Determine the [x, y] coordinate at the center of the cell enclosing the given text.  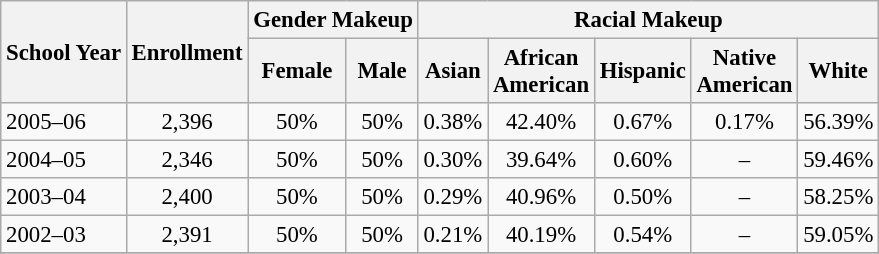
2,391 [187, 235]
59.05% [838, 235]
2,396 [187, 122]
0.30% [452, 160]
0.60% [642, 160]
58.25% [838, 197]
0.50% [642, 197]
0.21% [452, 235]
0.67% [642, 122]
2005–06 [64, 122]
56.39% [838, 122]
2003–04 [64, 197]
Gender Makeup [333, 20]
Racial Makeup [648, 20]
Asian [452, 72]
0.17% [744, 122]
Female [297, 72]
Male [382, 72]
Native American [744, 72]
2002–03 [64, 235]
2,346 [187, 160]
40.96% [542, 197]
0.38% [452, 122]
0.29% [452, 197]
African American [542, 72]
2,400 [187, 197]
59.46% [838, 160]
Enrollment [187, 52]
42.40% [542, 122]
2004–05 [64, 160]
40.19% [542, 235]
39.64% [542, 160]
School Year [64, 52]
0.54% [642, 235]
White [838, 72]
Hispanic [642, 72]
